Return the [x, y] coordinate for the center point of the cell that contains the specified text.  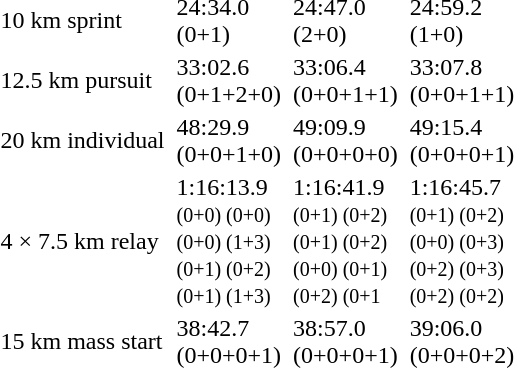
49:09.9(0+0+0+0) [346, 140]
33:06.4(0+0+1+1) [346, 80]
48:29.9(0+0+1+0) [229, 140]
1:16:41.9(0+1) (0+2)(0+1) (0+2)(0+0) (0+1)(0+2) (0+1 [346, 241]
33:02.6(0+1+2+0) [229, 80]
1:16:13.9(0+0) (0+0)(0+0) (1+3)(0+1) (0+2)(0+1) (1+3) [229, 241]
